Output the [X, Y] coordinate of the center of the cell containing the given text.  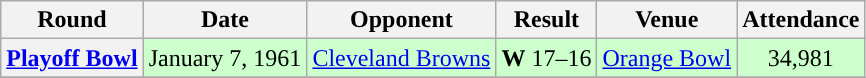
Result [546, 20]
Opponent [402, 20]
Venue [667, 20]
Attendance [801, 20]
Playoff Bowl [72, 58]
W 17–16 [546, 58]
Cleveland Browns [402, 58]
Round [72, 20]
Date [225, 20]
Orange Bowl [667, 58]
January 7, 1961 [225, 58]
34,981 [801, 58]
